Pinpoint the cell where the given text exists, returning its [X, Y] midpoint coordinate. 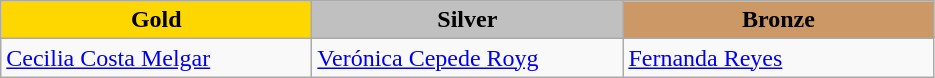
Verónica Cepede Royg [468, 58]
Silver [468, 20]
Cecilia Costa Melgar [156, 58]
Bronze [778, 20]
Fernanda Reyes [778, 58]
Gold [156, 20]
